Pinpoint the cell where the given text exists, returning its (X, Y) midpoint coordinate. 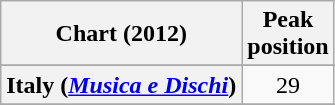
Chart (2012) (122, 34)
Peakposition (288, 34)
Italy (Musica e Dischi) (122, 85)
29 (288, 85)
